Search for the cell housing the specified text and yield its [x, y] center coordinate. 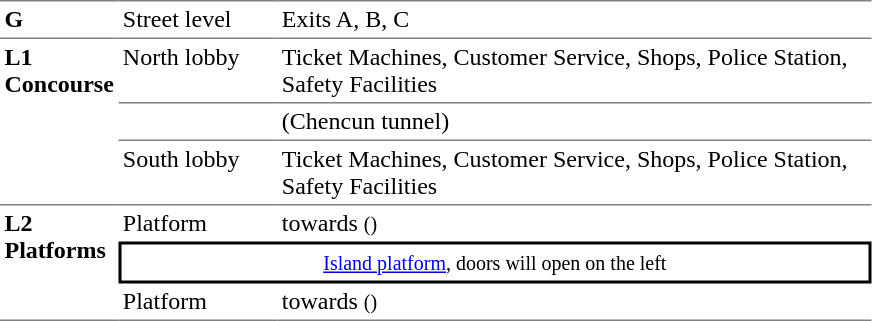
L1Concourse [59, 122]
towards () [574, 224]
G [59, 19]
Street level [198, 19]
Platform [198, 224]
(Chencun tunnel) [574, 123]
North lobby [198, 71]
Exits A, B, C [574, 19]
South lobby [198, 173]
Island platform, doors will open on the left [494, 263]
